Return the (X, Y) coordinate for the center point of the cell that contains the specified text.  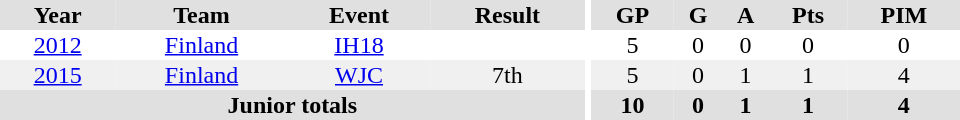
IH18 (359, 45)
Result (507, 15)
Year (58, 15)
7th (507, 75)
A (746, 15)
Event (359, 15)
2012 (58, 45)
WJC (359, 75)
PIM (904, 15)
G (698, 15)
Junior totals (292, 105)
Team (202, 15)
2015 (58, 75)
GP (632, 15)
Pts (808, 15)
10 (632, 105)
